Provide the [x, y] coordinate of the cell's center where the given text is located.  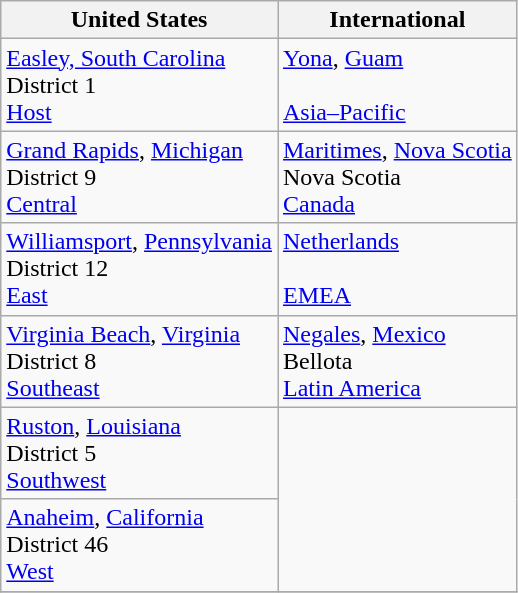
Maritimes, Nova ScotiaNova ScotiaCanada [398, 177]
Negales, MexicoBellotaLatin America [398, 361]
Anaheim, CaliforniaDistrict 46West [140, 545]
International [398, 20]
Virginia Beach, VirginiaDistrict 8Southeast [140, 361]
United States [140, 20]
Williamsport, PennsylvaniaDistrict 12East [140, 269]
Ruston, LouisianaDistrict 5Southwest [140, 453]
Grand Rapids, MichiganDistrict 9Central [140, 177]
Easley, South CarolinaDistrict 1Host [140, 85]
Yona, GuamAsia–Pacific [398, 85]
NetherlandsEMEA [398, 269]
